Identify which cell holds the provided text, then report its [X, Y] central coordinate. 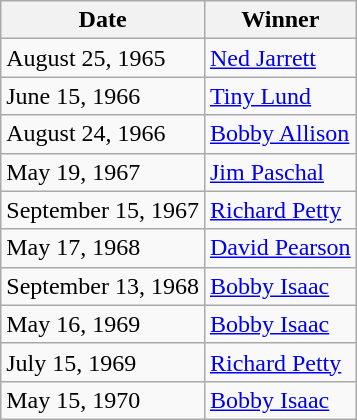
September 13, 1968 [103, 286]
September 15, 1967 [103, 210]
July 15, 1969 [103, 362]
May 17, 1968 [103, 248]
May 16, 1969 [103, 324]
August 25, 1965 [103, 58]
May 15, 1970 [103, 400]
August 24, 1966 [103, 134]
Date [103, 20]
David Pearson [280, 248]
June 15, 1966 [103, 96]
May 19, 1967 [103, 172]
Ned Jarrett [280, 58]
Winner [280, 20]
Bobby Allison [280, 134]
Jim Paschal [280, 172]
Tiny Lund [280, 96]
